Return the [x, y] coordinate for the center point of the cell that contains the specified text.  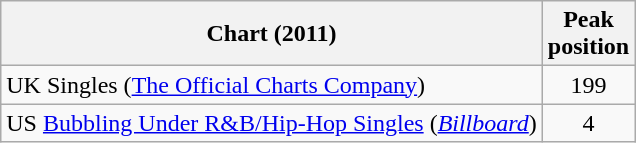
199 [588, 85]
Chart (2011) [272, 34]
4 [588, 123]
UK Singles (The Official Charts Company) [272, 85]
Peakposition [588, 34]
US Bubbling Under R&B/Hip-Hop Singles (Billboard) [272, 123]
